Identify which cell holds the provided text, then report its [x, y] central coordinate. 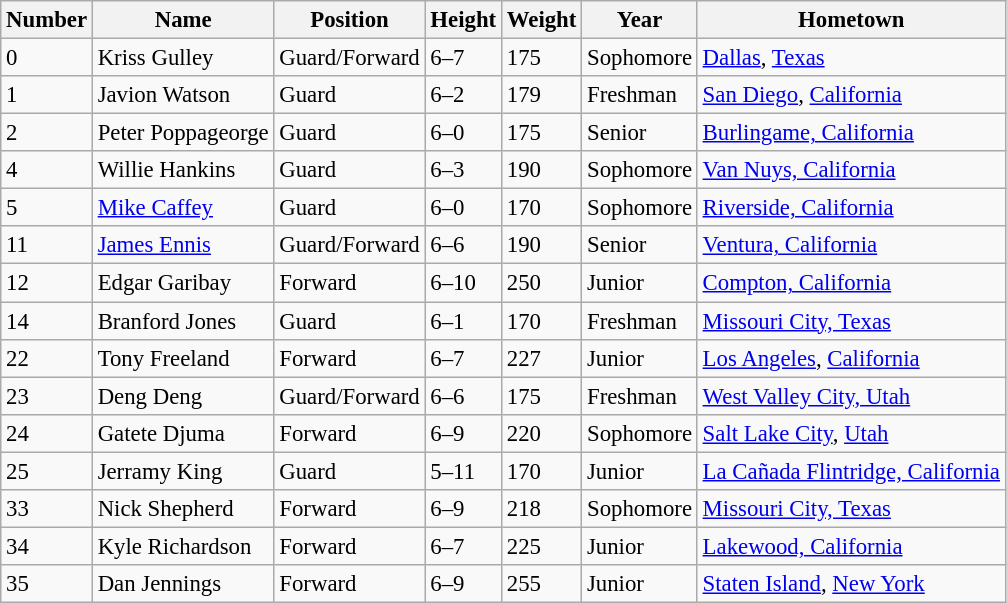
6–2 [463, 95]
Tony Freeland [183, 358]
250 [541, 283]
25 [47, 471]
Height [463, 20]
Edgar Garibay [183, 283]
255 [541, 584]
Weight [541, 20]
2 [47, 133]
San Diego, California [851, 95]
Hometown [851, 20]
24 [47, 433]
34 [47, 546]
Van Nuys, California [851, 170]
14 [47, 321]
6–1 [463, 321]
Javion Watson [183, 95]
Lakewood, California [851, 546]
Kyle Richardson [183, 546]
Name [183, 20]
12 [47, 283]
6–10 [463, 283]
Gatete Djuma [183, 433]
Position [350, 20]
220 [541, 433]
Nick Shepherd [183, 509]
Burlingame, California [851, 133]
Los Angeles, California [851, 358]
Salt Lake City, Utah [851, 433]
La Cañada Flintridge, California [851, 471]
Peter Poppageorge [183, 133]
218 [541, 509]
Dallas, Texas [851, 58]
23 [47, 396]
225 [541, 546]
5 [47, 208]
11 [47, 245]
Number [47, 20]
Compton, California [851, 283]
James Ennis [183, 245]
5–11 [463, 471]
227 [541, 358]
33 [47, 509]
Branford Jones [183, 321]
Deng Deng [183, 396]
Jerramy King [183, 471]
0 [47, 58]
Kriss Gulley [183, 58]
35 [47, 584]
Willie Hankins [183, 170]
6–3 [463, 170]
179 [541, 95]
Mike Caffey [183, 208]
Staten Island, New York [851, 584]
4 [47, 170]
22 [47, 358]
West Valley City, Utah [851, 396]
Year [640, 20]
Dan Jennings [183, 584]
Ventura, California [851, 245]
1 [47, 95]
Riverside, California [851, 208]
